Search for the cell housing the specified text and yield its (x, y) center coordinate. 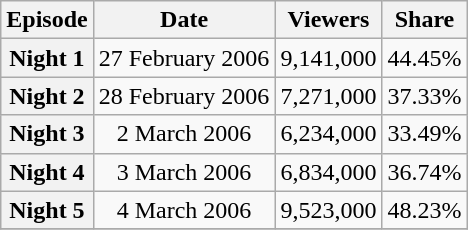
Night 4 (47, 172)
Night 1 (47, 58)
3 March 2006 (184, 172)
37.33% (424, 96)
Share (424, 20)
9,141,000 (328, 58)
Episode (47, 20)
Night 5 (47, 210)
Night 3 (47, 134)
44.45% (424, 58)
2 March 2006 (184, 134)
Night 2 (47, 96)
36.74% (424, 172)
6,234,000 (328, 134)
28 February 2006 (184, 96)
Date (184, 20)
4 March 2006 (184, 210)
Viewers (328, 20)
6,834,000 (328, 172)
33.49% (424, 134)
27 February 2006 (184, 58)
7,271,000 (328, 96)
9,523,000 (328, 210)
48.23% (424, 210)
